Find where the given text appears and provide that cell's center as (x, y) coordinate. 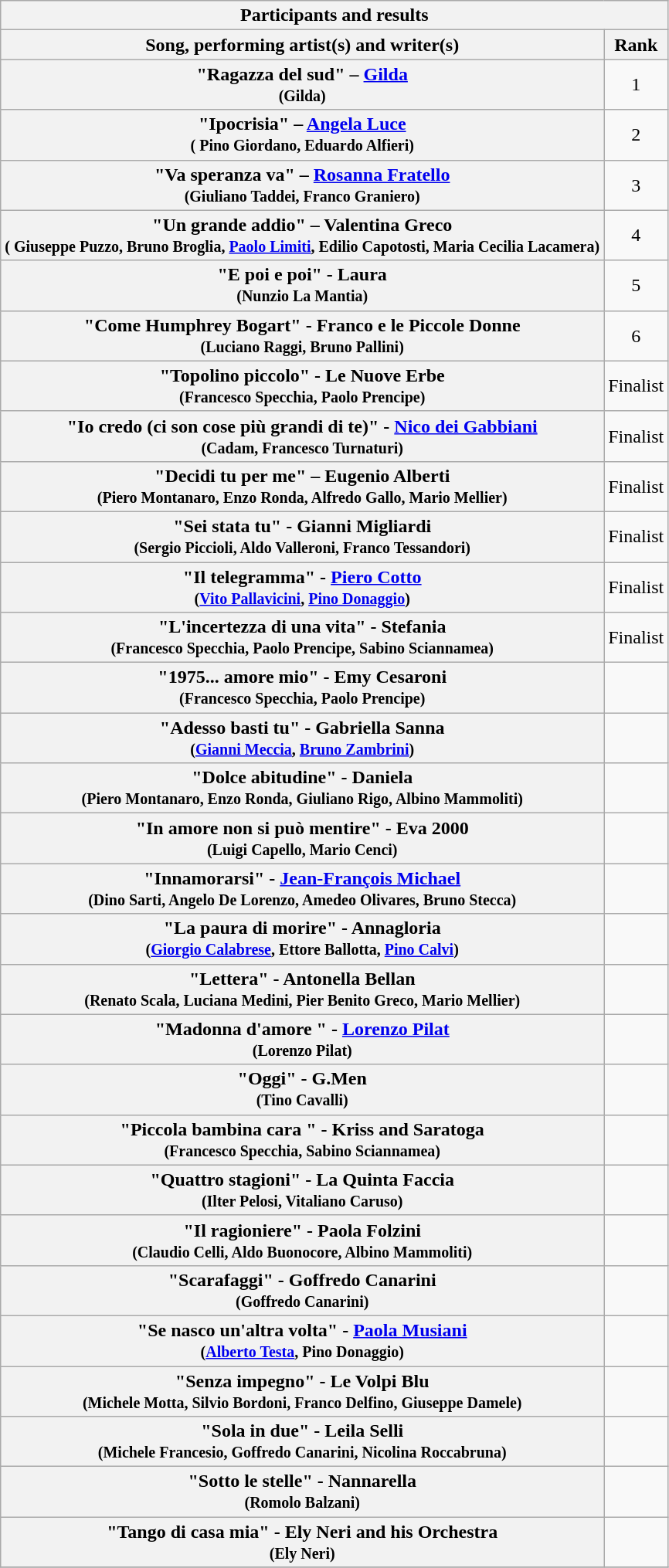
"Ipocrisia" – Angela Luce ( Pino Giordano, Eduardo Alfieri) (303, 134)
"La paura di morire" - Annagloria (Giorgio Calabrese, Ettore Ballotta, Pino Calvi) (303, 939)
"Adesso basti tu" - Gabriella Sanna (Gianni Meccia, Bruno Zambrini) (303, 738)
"Sola in due" - Leila Selli (Michele Francesio, Goffredo Canarini, Nicolina Roccabruna) (303, 1441)
"Il telegramma" - Piero Cotto (Vito Pallavicini, Pino Donaggio) (303, 587)
"Come Humphrey Bogart" - Franco e le Piccole Donne (Luciano Raggi, Bruno Pallini) (303, 335)
"Se nasco un'altra volta" - Paola Musiani (Alberto Testa, Pino Donaggio) (303, 1341)
"Madonna d'amore " - Lorenzo Pilat (Lorenzo Pilat) (303, 1040)
1 (637, 85)
"Dolce abitudine" - Daniela (Piero Montanaro, Enzo Ronda, Giuliano Rigo, Albino Mammoliti) (303, 788)
"Decidi tu per me" – Eugenio Alberti (Piero Montanaro, Enzo Ronda, Alfredo Gallo, Mario Mellier) (303, 487)
"Oggi" - G.Men (Tino Cavalli) (303, 1089)
Participants and results (334, 15)
"Topolino piccolo" - Le Nuove Erbe (Francesco Specchia, Paolo Prencipe) (303, 386)
Rank (637, 45)
"Il ragioniere" - Paola Folzini (Claudio Celli, Aldo Buonocore, Albino Mammoliti) (303, 1240)
"Tango di casa mia" - Ely Neri and his Orchestra (Ely Neri) (303, 1542)
"Piccola bambina cara " - Kriss and Saratoga (Francesco Specchia, Sabino Sciannamea) (303, 1140)
"E poi e poi" - Laura (Nunzio La Mantia) (303, 286)
"Scarafaggi" - Goffredo Canarini (Goffredo Canarini) (303, 1290)
5 (637, 286)
"Quattro stagioni" - La Quinta Faccia (Ilter Pelosi, Vitaliano Caruso) (303, 1190)
3 (637, 185)
Song, performing artist(s) and writer(s) (303, 45)
"Va speranza va" – Rosanna Fratello (Giuliano Taddei, Franco Graniero) (303, 185)
4 (637, 235)
2 (637, 134)
"Sotto le stelle" - Nannarella (Romolo Balzani) (303, 1492)
"Lettera" - Antonella Bellan (Renato Scala, Luciana Medini, Pier Benito Greco, Mario Mellier) (303, 989)
"In amore non si può mentire" - Eva 2000 (Luigi Capello, Mario Cenci) (303, 839)
"Ragazza del sud" – Gilda (Gilda) (303, 85)
"L'incertezza di una vita" - Stefania (Francesco Specchia, Paolo Prencipe, Sabino Sciannamea) (303, 638)
"Io credo (ci son cose più grandi di te)" - Nico dei Gabbiani (Cadam, Francesco Turnaturi) (303, 436)
"Innamorarsi" - Jean-François Michael (Dino Sarti, Angelo De Lorenzo, Amedeo Olivares, Bruno Stecca) (303, 888)
"Senza impegno" - Le Volpi Blu (Michele Motta, Silvio Bordoni, Franco Delfino, Giuseppe Damele) (303, 1390)
"1975... amore mio" - Emy Cesaroni (Francesco Specchia, Paolo Prencipe) (303, 687)
"Sei stata tu" - Gianni Migliardi (Sergio Piccioli, Aldo Valleroni, Franco Tessandori) (303, 536)
"Un grande addio" – Valentina Greco ( Giuseppe Puzzo, Bruno Broglia, Paolo Limiti, Edilio Capotosti, Maria Cecilia Lacamera) (303, 235)
6 (637, 335)
